Search for the cell housing the specified text and yield its (x, y) center coordinate. 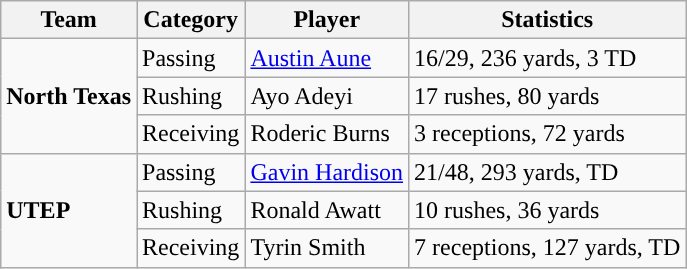
Austin Aune (327, 58)
Roderic Burns (327, 134)
Player (327, 20)
UTEP (69, 210)
Gavin Hardison (327, 172)
Ayo Adeyi (327, 96)
Ronald Awatt (327, 210)
10 rushes, 36 yards (548, 210)
Statistics (548, 20)
North Texas (69, 96)
Category (190, 20)
16/29, 236 yards, 3 TD (548, 58)
Team (69, 20)
21/48, 293 yards, TD (548, 172)
3 receptions, 72 yards (548, 134)
Tyrin Smith (327, 248)
7 receptions, 127 yards, TD (548, 248)
17 rushes, 80 yards (548, 96)
